Extract the (X, Y) coordinate from the center of the cell holding the provided text.  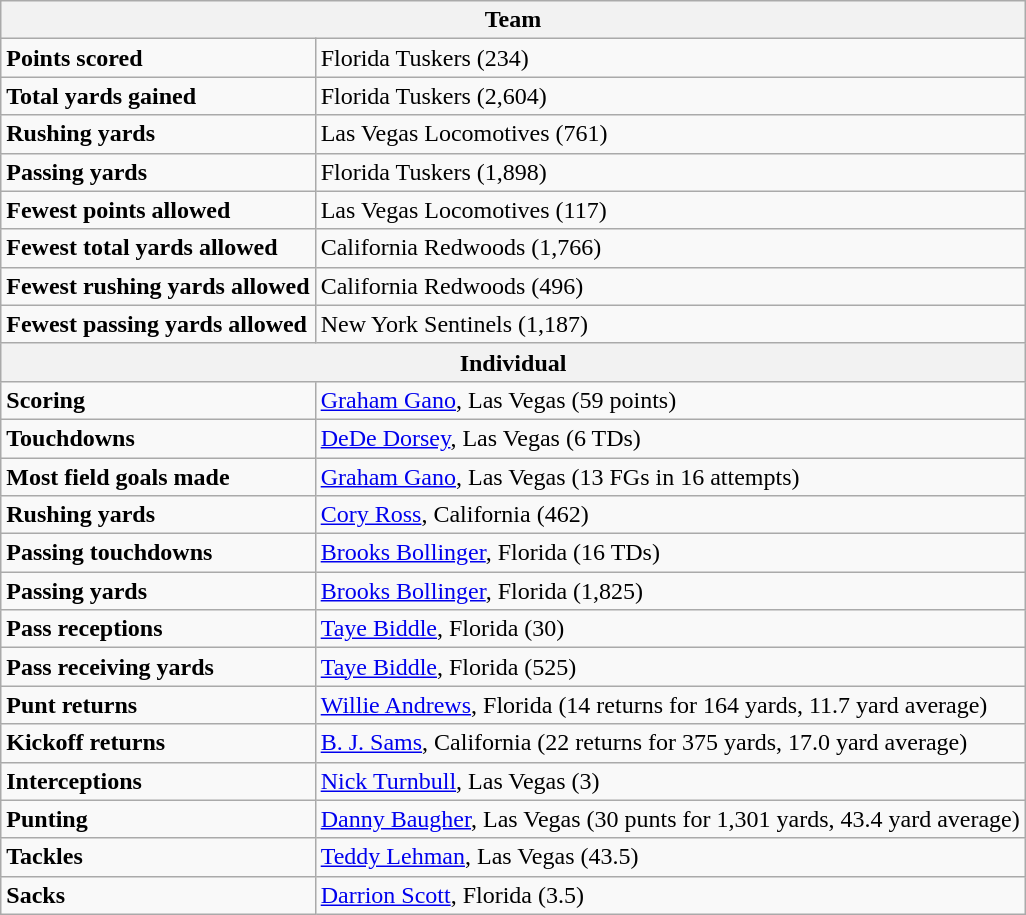
Kickoff returns (158, 743)
Florida Tuskers (2,604) (670, 96)
Las Vegas Locomotives (117) (670, 210)
Interceptions (158, 781)
Fewest rushing yards allowed (158, 286)
Team (514, 20)
Individual (514, 362)
Pass receptions (158, 629)
Las Vegas Locomotives (761) (670, 134)
California Redwoods (1,766) (670, 248)
Florida Tuskers (1,898) (670, 172)
Danny Baugher, Las Vegas (30 punts for 1,301 yards, 43.4 yard average) (670, 819)
Taye Biddle, Florida (525) (670, 667)
Fewest points allowed (158, 210)
Florida Tuskers (234) (670, 58)
Fewest passing yards allowed (158, 324)
Touchdowns (158, 438)
Graham Gano, Las Vegas (59 points) (670, 400)
Tackles (158, 857)
Brooks Bollinger, Florida (16 TDs) (670, 553)
Nick Turnbull, Las Vegas (3) (670, 781)
Scoring (158, 400)
Cory Ross, California (462) (670, 515)
Sacks (158, 895)
Most field goals made (158, 477)
New York Sentinels (1,187) (670, 324)
Total yards gained (158, 96)
B. J. Sams, California (22 returns for 375 yards, 17.0 yard average) (670, 743)
Points scored (158, 58)
California Redwoods (496) (670, 286)
DeDe Dorsey, Las Vegas (6 TDs) (670, 438)
Willie Andrews, Florida (14 returns for 164 yards, 11.7 yard average) (670, 705)
Passing touchdowns (158, 553)
Darrion Scott, Florida (3.5) (670, 895)
Brooks Bollinger, Florida (1,825) (670, 591)
Teddy Lehman, Las Vegas (43.5) (670, 857)
Punting (158, 819)
Pass receiving yards (158, 667)
Taye Biddle, Florida (30) (670, 629)
Punt returns (158, 705)
Fewest total yards allowed (158, 248)
Graham Gano, Las Vegas (13 FGs in 16 attempts) (670, 477)
